Output the [X, Y] coordinate of the center of the cell containing the given text.  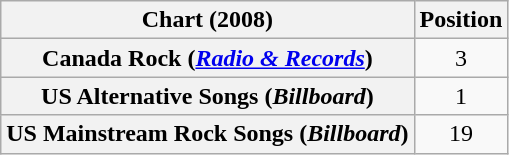
19 [461, 134]
1 [461, 96]
Chart (2008) [208, 20]
Position [461, 20]
Canada Rock (Radio & Records) [208, 58]
3 [461, 58]
US Mainstream Rock Songs (Billboard) [208, 134]
US Alternative Songs (Billboard) [208, 96]
